Pinpoint the cell where the given text exists, returning its [X, Y] midpoint coordinate. 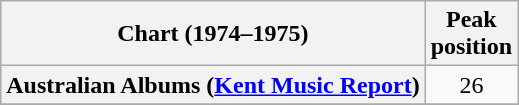
Australian Albums (Kent Music Report) [213, 85]
26 [471, 85]
Chart (1974–1975) [213, 34]
Peakposition [471, 34]
